From the cell containing the given text, extract its center point as [X, Y] coordinate. 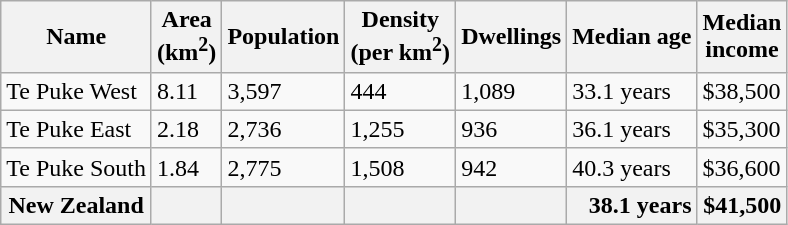
$38,500 [742, 91]
8.11 [186, 91]
936 [512, 129]
942 [512, 167]
$36,600 [742, 167]
$35,300 [742, 129]
Te Puke East [76, 129]
Population [284, 37]
Te Puke West [76, 91]
1,089 [512, 91]
Dwellings [512, 37]
New Zealand [76, 205]
2.18 [186, 129]
Name [76, 37]
1,508 [400, 167]
40.3 years [632, 167]
Te Puke South [76, 167]
1,255 [400, 129]
Median age [632, 37]
Area(km2) [186, 37]
$41,500 [742, 205]
2,736 [284, 129]
444 [400, 91]
1.84 [186, 167]
33.1 years [632, 91]
Medianincome [742, 37]
Density(per km2) [400, 37]
3,597 [284, 91]
2,775 [284, 167]
36.1 years [632, 129]
38.1 years [632, 205]
